Search for the cell housing the specified text and yield its [x, y] center coordinate. 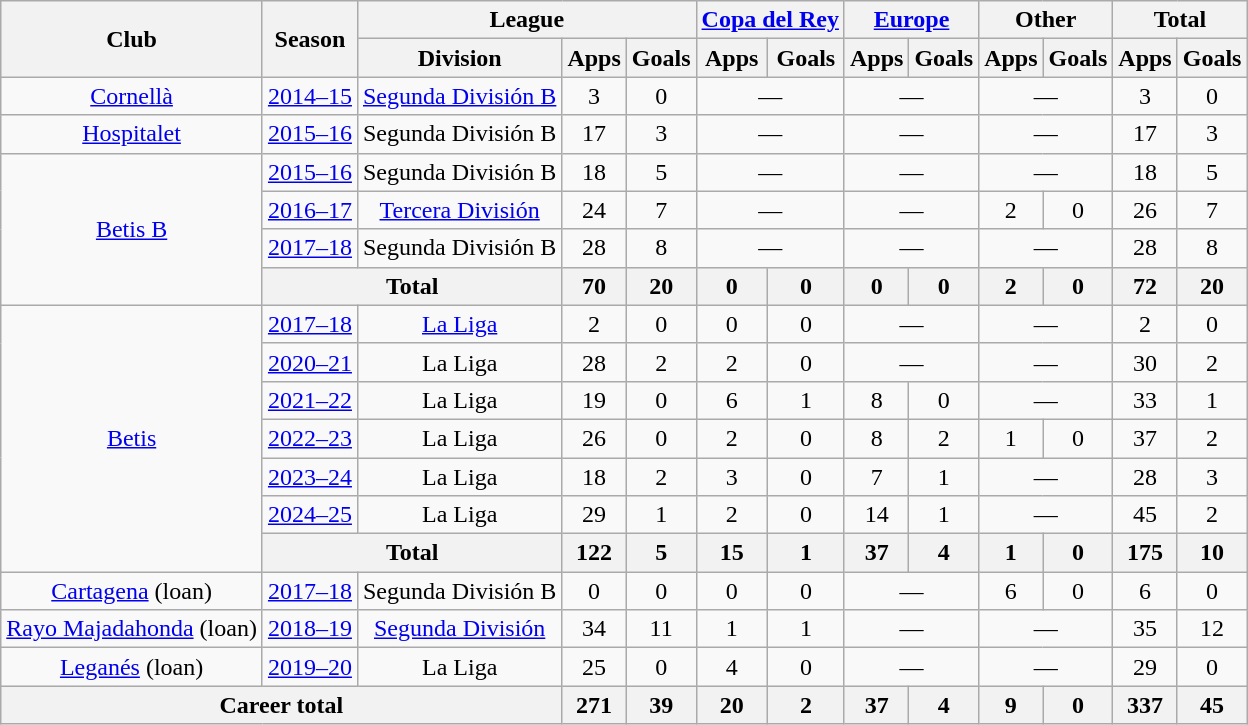
Rayo Majadahonda (loan) [132, 629]
Copa del Rey [770, 20]
League [526, 20]
19 [594, 400]
15 [732, 553]
Other [1046, 20]
Leganés (loan) [132, 667]
Career total [282, 705]
Division [459, 58]
2021–22 [310, 400]
2024–25 [310, 515]
2022–23 [310, 438]
9 [1011, 705]
Segunda División [459, 629]
34 [594, 629]
25 [594, 667]
10 [1212, 553]
30 [1145, 362]
Cartagena (loan) [132, 591]
2023–24 [310, 477]
175 [1145, 553]
72 [1145, 286]
337 [1145, 705]
35 [1145, 629]
2020–21 [310, 362]
24 [594, 210]
271 [594, 705]
Hospitalet [132, 134]
2016–17 [310, 210]
2019–20 [310, 667]
Betis [132, 438]
Betis B [132, 229]
14 [876, 515]
Cornellà [132, 96]
Season [310, 39]
11 [661, 629]
2014–15 [310, 96]
Tercera División [459, 210]
Club [132, 39]
12 [1212, 629]
2018–19 [310, 629]
Europe [911, 20]
122 [594, 553]
70 [594, 286]
39 [661, 705]
33 [1145, 400]
